For the text-containing cell, return its midpoint in [x, y] coordinate format. 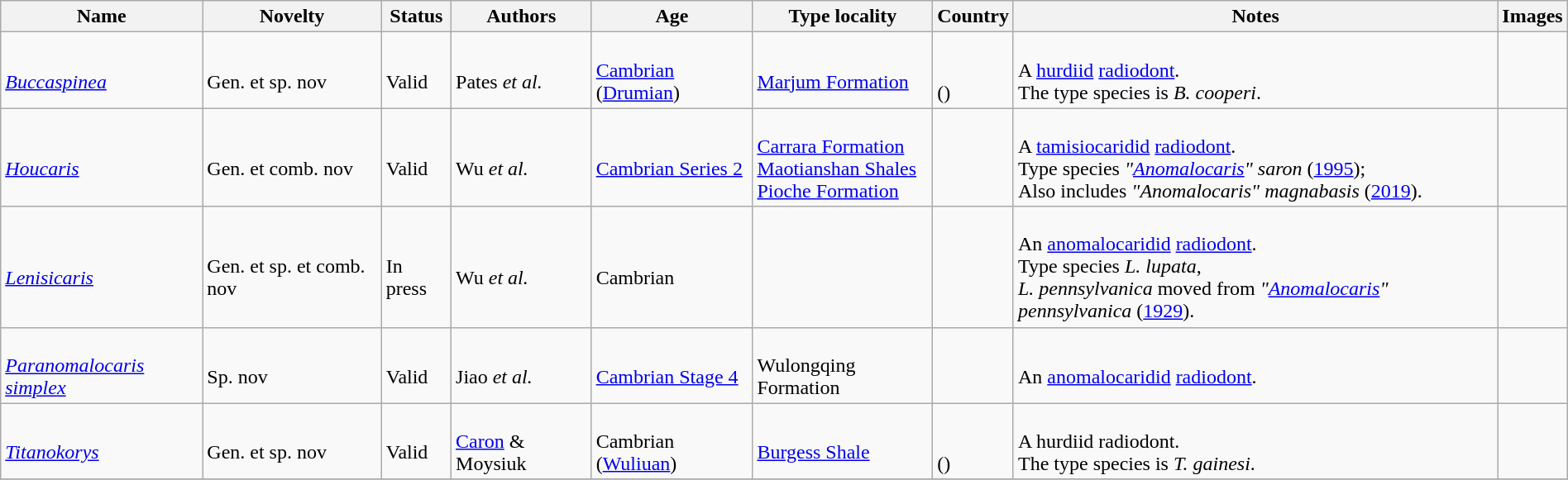
A hurdiid radiodont. The type species is T. gainesi. [1255, 441]
Cambrian Stage 4 [672, 365]
An anomalocaridid radiodont. Type species L. lupata, L. pennsylvanica moved from "Anomalocaris" pennsylvanica (1929). [1255, 267]
An anomalocaridid radiodont. [1255, 365]
Cambrian (Wuliuan) [672, 441]
Paranomalocaris simplex [102, 365]
Sp. nov [292, 365]
Lenisicaris [102, 267]
Jiao et al. [522, 365]
Houcaris [102, 157]
Notes [1255, 17]
Gen. et comb. nov [292, 157]
Name [102, 17]
Cambrian (Drumian) [672, 70]
Cambrian Series 2 [672, 157]
Cambrian [672, 267]
Age [672, 17]
Wulongqing Formation [843, 365]
Novelty [292, 17]
Caron & Moysiuk [522, 441]
Images [1532, 17]
A hurdiid radiodont. The type species is B. cooperi. [1255, 70]
In press [416, 267]
Marjum Formation [843, 70]
Titanokorys [102, 441]
Pates et al. [522, 70]
Burgess Shale [843, 441]
Country [973, 17]
Type locality [843, 17]
Gen. et sp. et comb. nov [292, 267]
A tamisiocaridid radiodont. Type species "Anomalocaris" saron (1995); Also includes "Anomalocaris" magnabasis (2019). [1255, 157]
Status [416, 17]
Buccaspinea [102, 70]
Carrara Formation Maotianshan Shales Pioche Formation [843, 157]
Authors [522, 17]
